Capture the cell that displays the provided text and extract its (x, y) central coordinate. 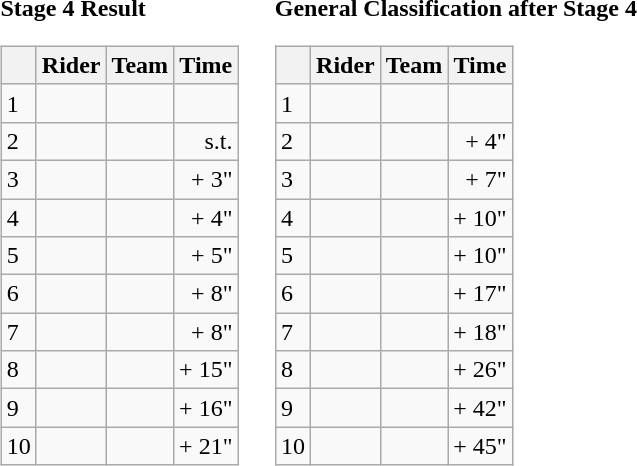
+ 5" (206, 256)
+ 17" (480, 294)
+ 3" (206, 179)
+ 18" (480, 332)
+ 42" (480, 408)
+ 15" (206, 370)
s.t. (206, 141)
+ 16" (206, 408)
+ 26" (480, 370)
+ 7" (480, 179)
+ 21" (206, 446)
+ 45" (480, 446)
